Return the [X, Y] coordinate for the center point of the cell that contains the specified text.  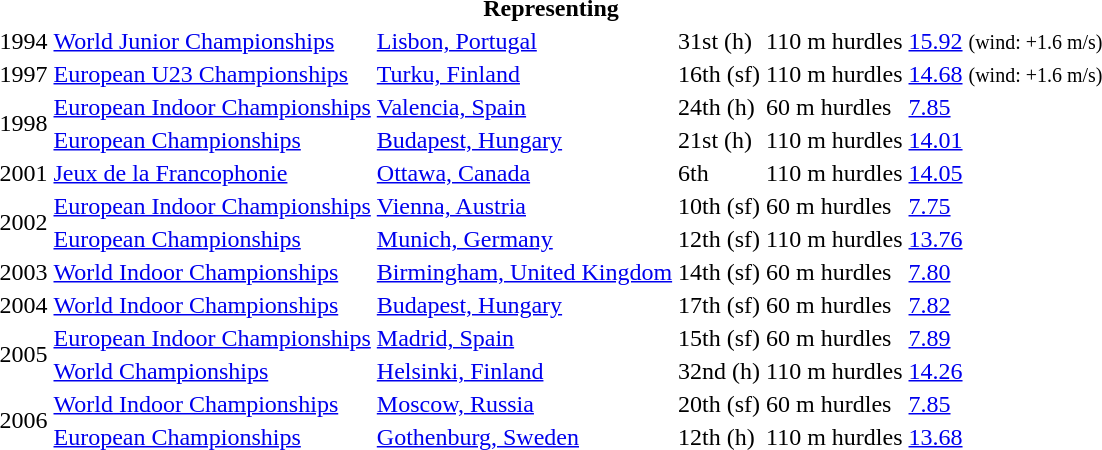
16th (sf) [720, 74]
World Championships [212, 371]
15th (sf) [720, 338]
14th (sf) [720, 272]
Helsinki, Finland [524, 371]
20th (sf) [720, 404]
Moscow, Russia [524, 404]
Birmingham, United Kingdom [524, 272]
10th (sf) [720, 206]
Turku, Finland [524, 74]
12th (sf) [720, 239]
21st (h) [720, 140]
Munich, Germany [524, 239]
Jeux de la Francophonie [212, 173]
24th (h) [720, 107]
Valencia, Spain [524, 107]
Vienna, Austria [524, 206]
31st (h) [720, 41]
World Junior Championships [212, 41]
Madrid, Spain [524, 338]
17th (sf) [720, 305]
Lisbon, Portugal [524, 41]
6th [720, 173]
European U23 Championships [212, 74]
32nd (h) [720, 371]
Ottawa, Canada [524, 173]
